Extract the (X, Y) coordinate from the center of the cell holding the provided text.  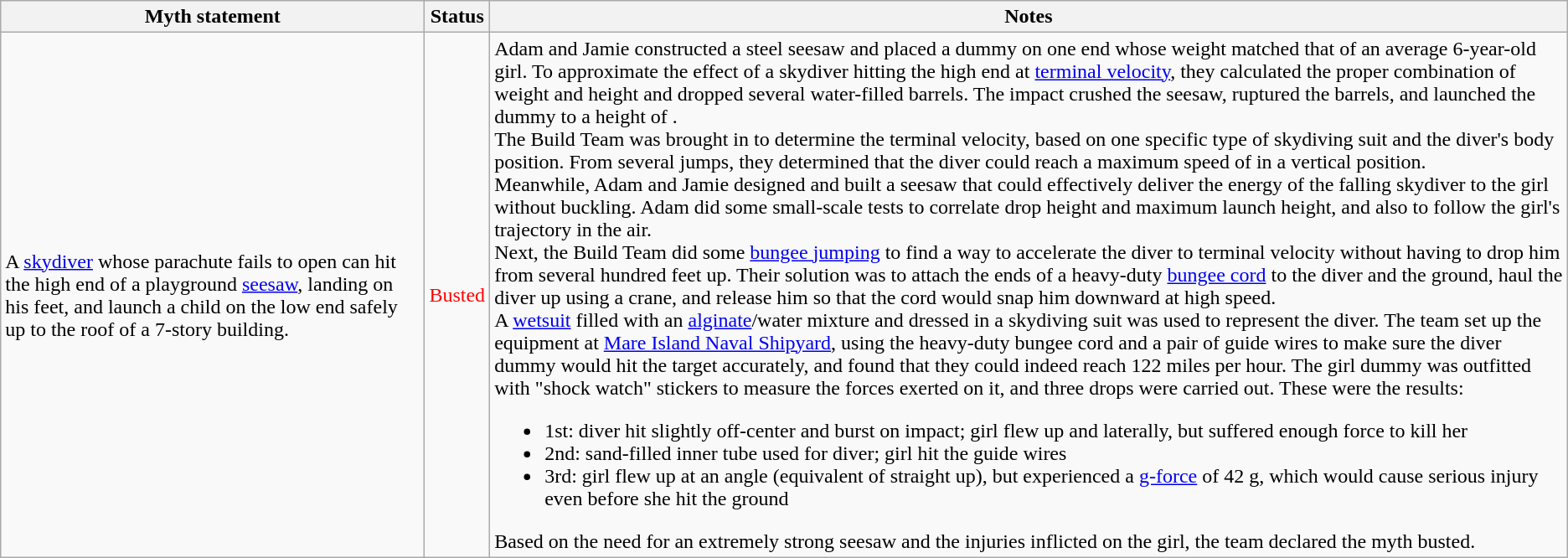
Myth statement (213, 17)
Busted (457, 295)
Notes (1029, 17)
Status (457, 17)
